Capture the cell that displays the provided text and extract its [x, y] central coordinate. 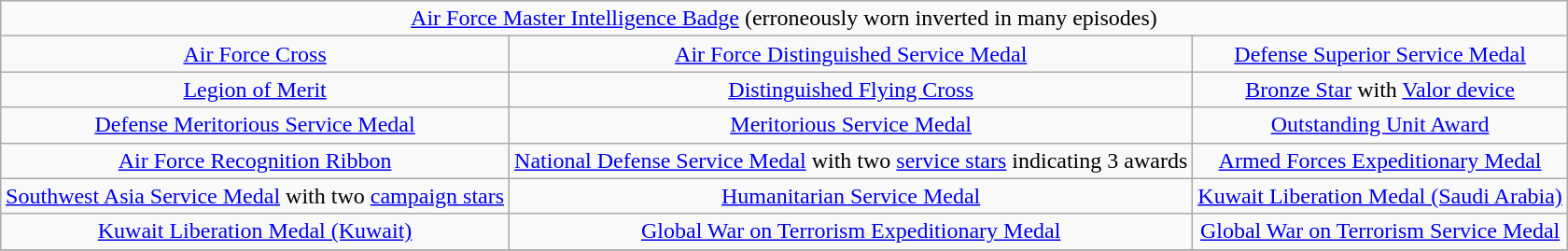
National Defense Service Medal with two service stars indicating 3 awards [851, 160]
Defense Meritorious Service Medal [256, 125]
Legion of Merit [256, 90]
Air Force Master Intelligence Badge (erroneously worn inverted in many episodes) [784, 19]
Meritorious Service Medal [851, 125]
Kuwait Liberation Medal (Kuwait) [256, 231]
Air Force Distinguished Service Medal [851, 54]
Distinguished Flying Cross [851, 90]
Bronze Star with Valor device [1380, 90]
Global War on Terrorism Service Medal [1380, 231]
Global War on Terrorism Expeditionary Medal [851, 231]
Defense Superior Service Medal [1380, 54]
Kuwait Liberation Medal (Saudi Arabia) [1380, 196]
Southwest Asia Service Medal with two campaign stars [256, 196]
Humanitarian Service Medal [851, 196]
Air Force Cross [256, 54]
Outstanding Unit Award [1380, 125]
Armed Forces Expeditionary Medal [1380, 160]
Air Force Recognition Ribbon [256, 160]
